Return the [X, Y] coordinate for the center point of the cell that contains the specified text.  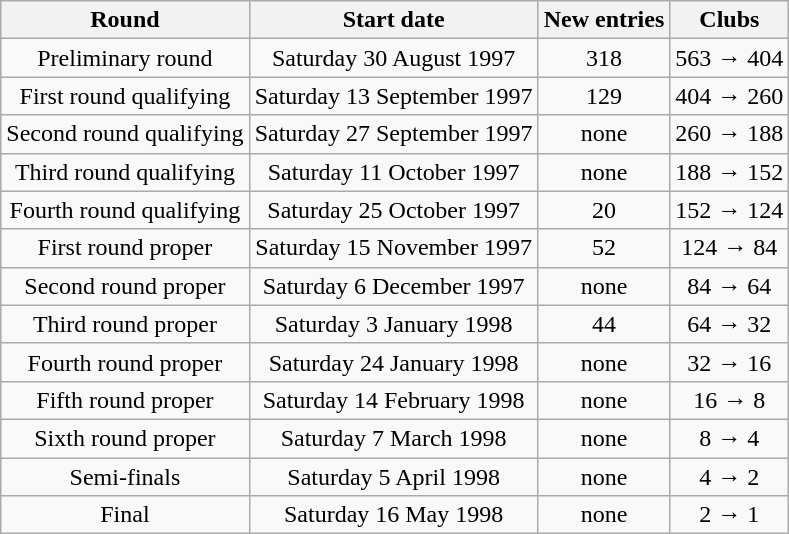
Third round qualifying [125, 172]
Saturday 14 February 1998 [394, 400]
First round qualifying [125, 96]
44 [604, 324]
318 [604, 58]
Semi-finals [125, 477]
Start date [394, 20]
Saturday 16 May 1998 [394, 515]
Saturday 13 September 1997 [394, 96]
Saturday 24 January 1998 [394, 362]
Saturday 11 October 1997 [394, 172]
Second round proper [125, 286]
Fourth round qualifying [125, 210]
124 → 84 [730, 248]
Saturday 7 March 1998 [394, 438]
Third round proper [125, 324]
84 → 64 [730, 286]
129 [604, 96]
Saturday 3 January 1998 [394, 324]
8 → 4 [730, 438]
152 → 124 [730, 210]
Final [125, 515]
Clubs [730, 20]
Preliminary round [125, 58]
Saturday 5 April 1998 [394, 477]
Second round qualifying [125, 134]
New entries [604, 20]
16 → 8 [730, 400]
Round [125, 20]
260 → 188 [730, 134]
20 [604, 210]
404 → 260 [730, 96]
52 [604, 248]
Fifth round proper [125, 400]
Saturday 25 October 1997 [394, 210]
Saturday 27 September 1997 [394, 134]
4 → 2 [730, 477]
32 → 16 [730, 362]
Saturday 30 August 1997 [394, 58]
2 → 1 [730, 515]
Fourth round proper [125, 362]
Saturday 6 December 1997 [394, 286]
Saturday 15 November 1997 [394, 248]
First round proper [125, 248]
563 → 404 [730, 58]
188 → 152 [730, 172]
64 → 32 [730, 324]
Sixth round proper [125, 438]
